For the text-containing cell, return its midpoint in [X, Y] coordinate format. 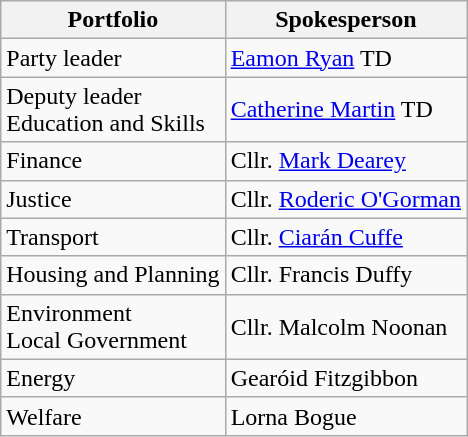
Spokesperson [346, 20]
Cllr. Francis Duffy [346, 275]
Housing and Planning [113, 275]
Lorna Bogue [346, 416]
Portfolio [113, 20]
Party leader [113, 58]
Finance [113, 161]
Energy [113, 378]
Welfare [113, 416]
Deputy leaderEducation and Skills [113, 110]
Gearóid Fitzgibbon [346, 378]
Cllr. Malcolm Noonan [346, 326]
Cllr. Ciarán Cuffe [346, 237]
Cllr. Roderic O'Gorman [346, 199]
Catherine Martin TD [346, 110]
Eamon Ryan TD [346, 58]
Justice [113, 199]
EnvironmentLocal Government [113, 326]
Cllr. Mark Dearey [346, 161]
Transport [113, 237]
